Locate the cell with the specified text and output its (X, Y) center coordinate. 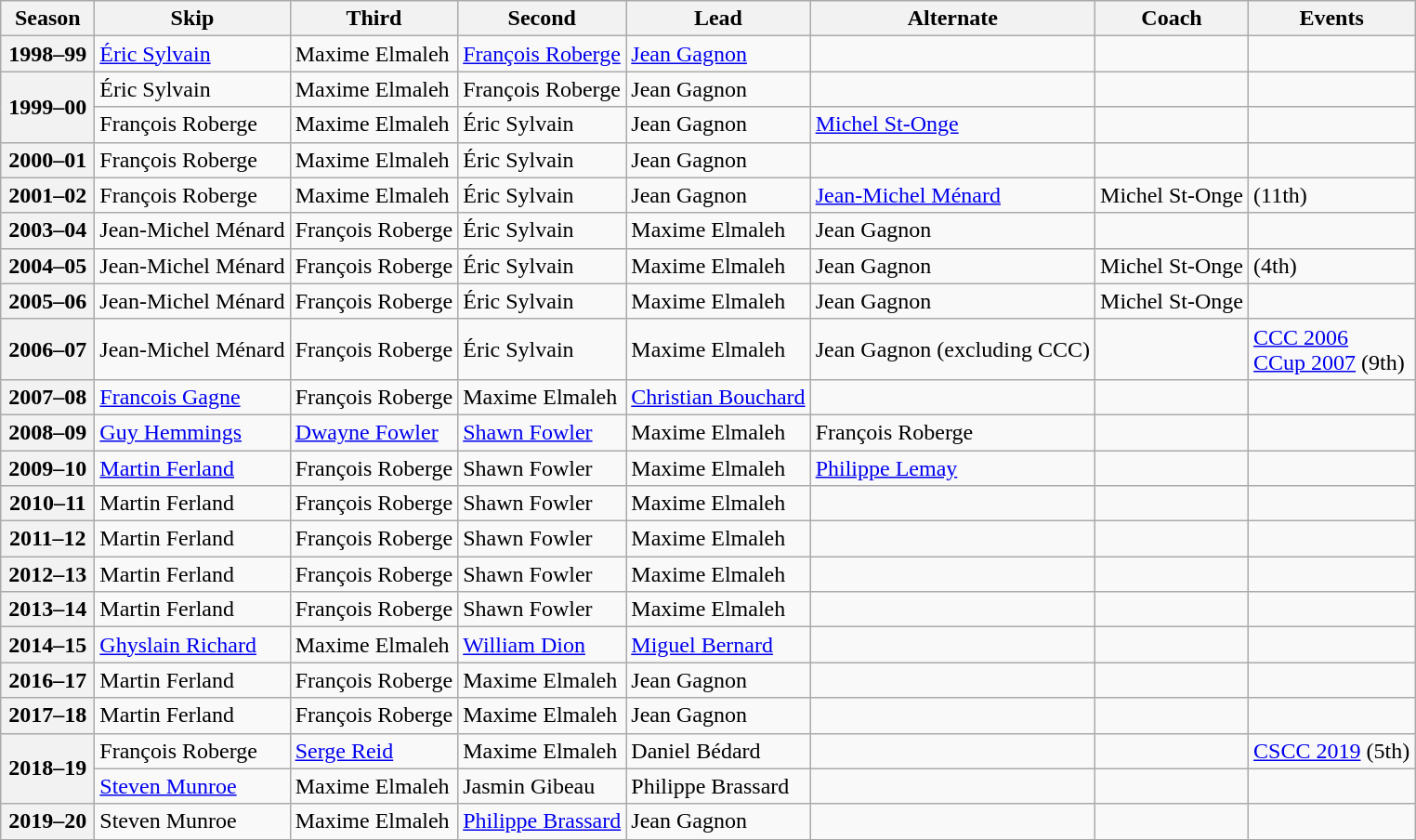
2018–19 (48, 768)
Lead (718, 19)
(11th) (1332, 195)
2006–07 (48, 349)
Second (543, 19)
Ghyslain Richard (192, 645)
2012–13 (48, 574)
2009–10 (48, 467)
Alternate (952, 19)
2016–17 (48, 680)
Events (1332, 19)
2008–09 (48, 432)
2017–18 (48, 715)
1998–99 (48, 54)
CCC 2006 CCup 2007 (9th) (1332, 349)
Miguel Bernard (718, 645)
Jasmin Gibeau (543, 786)
Christian Bouchard (718, 397)
Daniel Bédard (718, 751)
(4th) (1332, 266)
2013–14 (48, 610)
2019–20 (48, 821)
2011–12 (48, 539)
Third (374, 19)
Skip (192, 19)
Francois Gagne (192, 397)
Season (48, 19)
Jean Gagnon (excluding CCC) (952, 349)
Guy Hemmings (192, 432)
2004–05 (48, 266)
Coach (1173, 19)
2001–02 (48, 195)
2003–04 (48, 230)
2005–06 (48, 301)
CSCC 2019 (5th) (1332, 751)
2000–01 (48, 160)
William Dion (543, 645)
2007–08 (48, 397)
1999–00 (48, 107)
Philippe Lemay (952, 467)
2010–11 (48, 504)
Serge Reid (374, 751)
2014–15 (48, 645)
Dwayne Fowler (374, 432)
